Return the (x, y) coordinate for the center point of the cell that contains the specified text.  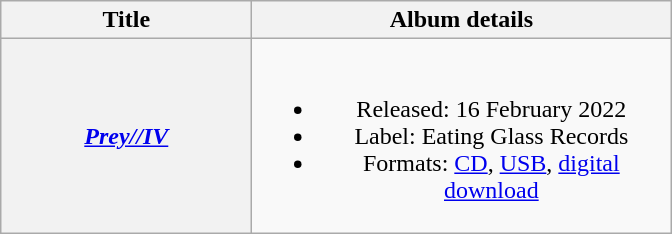
Title (126, 20)
Album details (462, 20)
Released: 16 February 2022Label: Eating Glass RecordsFormats: CD, USB, digital download (462, 136)
Prey//IV (126, 136)
